Detect which cell encompasses the target text, then output its (X, Y) center coordinate. 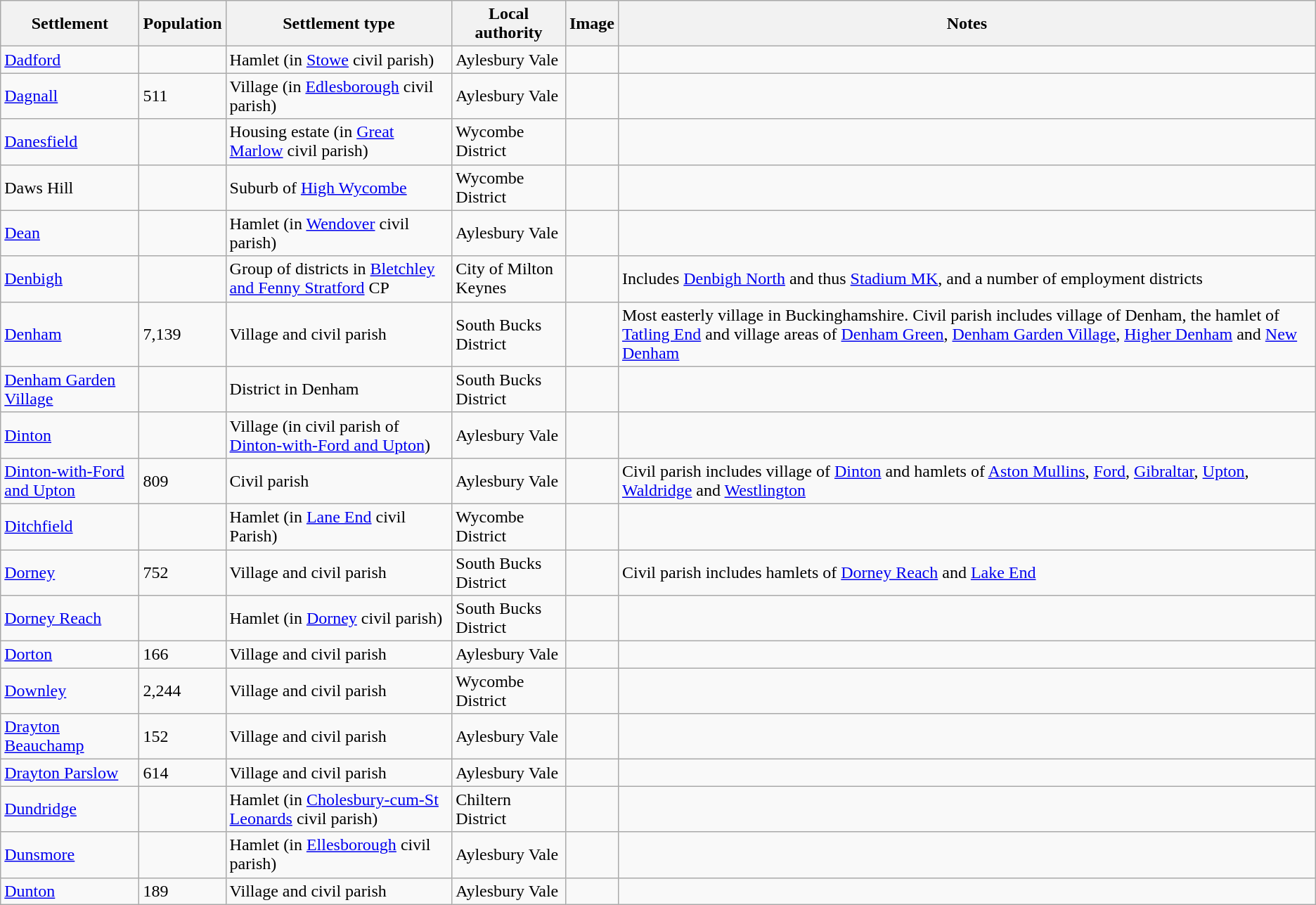
Daws Hill (70, 187)
Dorton (70, 655)
Dunsmore (70, 855)
Dean (70, 233)
Village (in civil parish of Dinton-with-Ford and Upton) (339, 435)
511 (183, 96)
Drayton Beauchamp (70, 737)
Dundridge (70, 809)
Housing estate (in Great Marlow civil parish) (339, 142)
614 (183, 773)
7,139 (183, 334)
Local authority (509, 24)
Population (183, 24)
Dinton (70, 435)
Dorney (70, 572)
Hamlet (in Ellesborough civil parish) (339, 855)
District in Denham (339, 390)
Civil parish includes village of Dinton and hamlets of Aston Mullins, Ford, Gibraltar, Upton, Waldridge and Westlington (967, 481)
Drayton Parslow (70, 773)
2,244 (183, 691)
Chiltern District (509, 809)
189 (183, 891)
Dadford (70, 60)
166 (183, 655)
Group of districts in Bletchley and Fenny Stratford CP (339, 278)
Ditchfield (70, 526)
Village (in Edlesborough civil parish) (339, 96)
City of Milton Keynes (509, 278)
Settlement (70, 24)
Denbigh (70, 278)
Hamlet (in Stowe civil parish) (339, 60)
Notes (967, 24)
Hamlet (in Cholesbury-cum-St Leonards civil parish) (339, 809)
Suburb of High Wycombe (339, 187)
Downley (70, 691)
809 (183, 481)
Dagnall (70, 96)
Civil parish includes hamlets of Dorney Reach and Lake End (967, 572)
Dinton-with-Ford and Upton (70, 481)
Denham (70, 334)
Denham Garden Village (70, 390)
Danesfield (70, 142)
Dunton (70, 891)
752 (183, 572)
Civil parish (339, 481)
Hamlet (in Wendover civil parish) (339, 233)
152 (183, 737)
Includes Denbigh North and thus Stadium MK, and a number of employment districts (967, 278)
Settlement type (339, 24)
Dorney Reach (70, 619)
Hamlet (in Dorney civil parish) (339, 619)
Image (592, 24)
Hamlet (in Lane End civil Parish) (339, 526)
